Return [X, Y] of the center of cell containing provided text 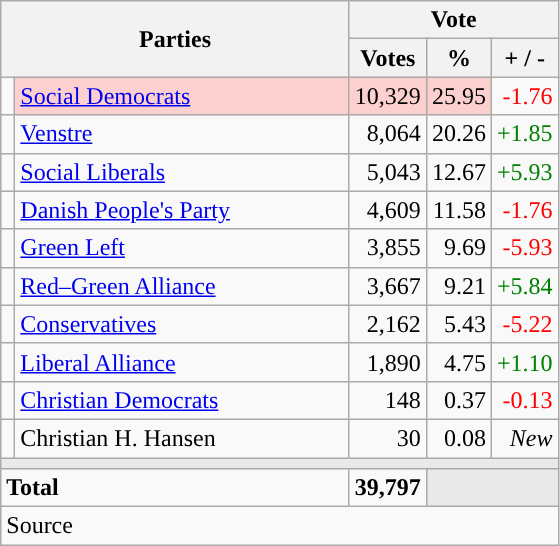
11.58 [458, 210]
3,855 [388, 248]
Green Left [182, 248]
+1.10 [524, 362]
Votes [388, 58]
% [458, 58]
2,162 [388, 324]
+1.85 [524, 134]
10,329 [388, 96]
-5.93 [524, 248]
8,064 [388, 134]
3,667 [388, 286]
9.69 [458, 248]
25.95 [458, 96]
Source [280, 526]
Social Liberals [182, 172]
5.43 [458, 324]
9.21 [458, 286]
+5.93 [524, 172]
-0.13 [524, 400]
Parties [176, 39]
Total [176, 488]
12.67 [458, 172]
Vote [454, 20]
Conservatives [182, 324]
Christian H. Hansen [182, 438]
Christian Democrats [182, 400]
-5.22 [524, 324]
20.26 [458, 134]
Venstre [182, 134]
Social Democrats [182, 96]
1,890 [388, 362]
4,609 [388, 210]
4.75 [458, 362]
0.08 [458, 438]
New [524, 438]
+ / - [524, 58]
5,043 [388, 172]
30 [388, 438]
Red–Green Alliance [182, 286]
148 [388, 400]
Danish People's Party [182, 210]
+5.84 [524, 286]
0.37 [458, 400]
39,797 [388, 488]
Liberal Alliance [182, 362]
